Scan for the cell matching the given text and deliver its [x, y] coordinate at center. 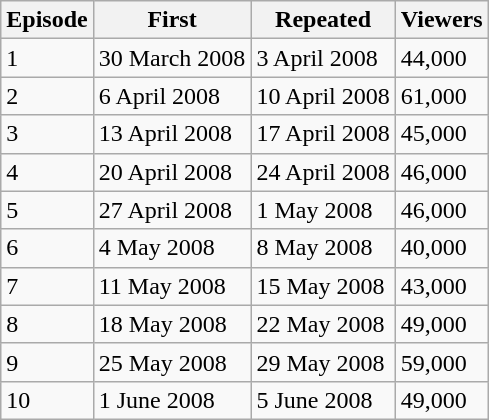
15 May 2008 [323, 286]
27 April 2008 [172, 210]
25 May 2008 [172, 362]
3 [47, 134]
45,000 [442, 134]
22 May 2008 [323, 324]
Viewers [442, 20]
9 [47, 362]
43,000 [442, 286]
44,000 [442, 58]
1 June 2008 [172, 400]
6 [47, 248]
29 May 2008 [323, 362]
1 [47, 58]
13 April 2008 [172, 134]
10 [47, 400]
2 [47, 96]
59,000 [442, 362]
4 [47, 172]
4 May 2008 [172, 248]
17 April 2008 [323, 134]
1 May 2008 [323, 210]
40,000 [442, 248]
6 April 2008 [172, 96]
20 April 2008 [172, 172]
5 June 2008 [323, 400]
10 April 2008 [323, 96]
8 [47, 324]
8 May 2008 [323, 248]
61,000 [442, 96]
3 April 2008 [323, 58]
First [172, 20]
Repeated [323, 20]
Episode [47, 20]
7 [47, 286]
11 May 2008 [172, 286]
24 April 2008 [323, 172]
30 March 2008 [172, 58]
5 [47, 210]
18 May 2008 [172, 324]
